Search for the cell housing the specified text and yield its (X, Y) center coordinate. 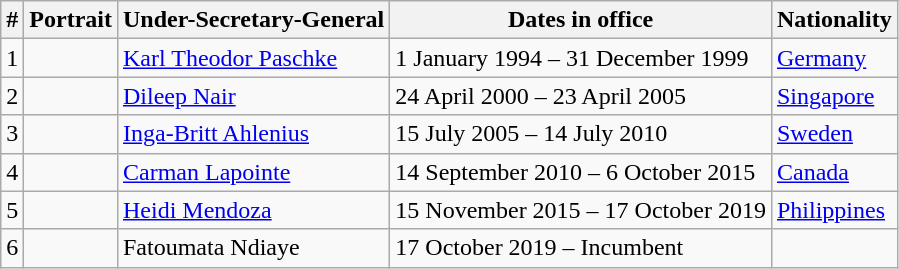
Germany (834, 58)
Portrait (71, 20)
3 (12, 134)
15 November 2015 – 17 October 2019 (581, 210)
2 (12, 96)
Inga-Britt Ahlenius (253, 134)
14 September 2010 – 6 October 2015 (581, 172)
# (12, 20)
Karl Theodor Paschke (253, 58)
1 January 1994 – 31 December 1999 (581, 58)
Under-Secretary-General (253, 20)
1 (12, 58)
17 October 2019 – Incumbent (581, 248)
Singapore (834, 96)
Fatoumata Ndiaye (253, 248)
15 July 2005 – 14 July 2010 (581, 134)
Canada (834, 172)
Nationality (834, 20)
Dates in office (581, 20)
Carman Lapointe (253, 172)
Dileep Nair (253, 96)
4 (12, 172)
Philippines (834, 210)
Sweden (834, 134)
5 (12, 210)
6 (12, 248)
Heidi Mendoza (253, 210)
24 April 2000 – 23 April 2005 (581, 96)
